Find where the given text appears and provide that cell's center as (X, Y) coordinate. 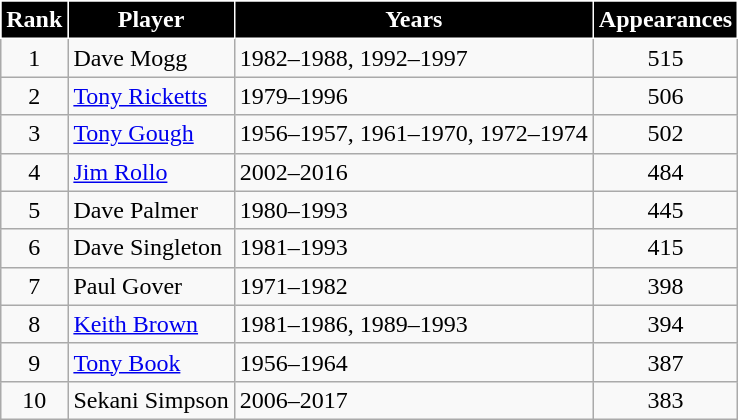
394 (665, 324)
Jim Rollo (151, 172)
8 (34, 324)
Tony Gough (151, 134)
398 (665, 286)
2002–2016 (414, 172)
6 (34, 248)
1979–1996 (414, 96)
Dave Palmer (151, 210)
Dave Singleton (151, 248)
1980–1993 (414, 210)
Keith Brown (151, 324)
Years (414, 20)
506 (665, 96)
2006–2017 (414, 400)
Player (151, 20)
1971–1982 (414, 286)
1981–1986, 1989–1993 (414, 324)
2 (34, 96)
Dave Mogg (151, 58)
415 (665, 248)
10 (34, 400)
387 (665, 362)
1 (34, 58)
1982–1988, 1992–1997 (414, 58)
Rank (34, 20)
445 (665, 210)
383 (665, 400)
Tony Book (151, 362)
Tony Ricketts (151, 96)
3 (34, 134)
484 (665, 172)
Sekani Simpson (151, 400)
4 (34, 172)
5 (34, 210)
Appearances (665, 20)
1981–1993 (414, 248)
515 (665, 58)
1956–1964 (414, 362)
9 (34, 362)
502 (665, 134)
1956–1957, 1961–1970, 1972–1974 (414, 134)
7 (34, 286)
Paul Gover (151, 286)
